Return [X, Y] of the center of cell containing provided text 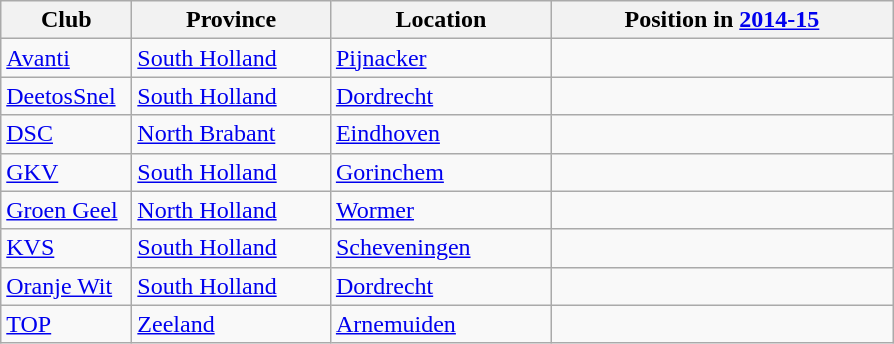
Eindhoven [440, 134]
Oranje Wit [66, 286]
Scheveningen [440, 248]
Pijnacker [440, 58]
Zeeland [232, 324]
North Brabant [232, 134]
Gorinchem [440, 172]
KVS [66, 248]
Wormer [440, 210]
TOP [66, 324]
Groen Geel [66, 210]
Avanti [66, 58]
North Holland [232, 210]
Position in 2014-15 [722, 20]
DSC [66, 134]
Arnemuiden [440, 324]
Club [66, 20]
DeetosSnel [66, 96]
GKV [66, 172]
Location [440, 20]
Province [232, 20]
